Extract the [X, Y] coordinate from the center of the cell holding the provided text.  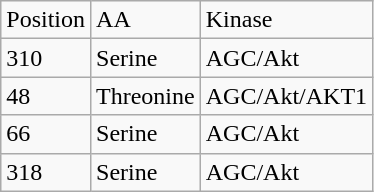
Kinase [286, 20]
66 [46, 134]
Position [46, 20]
AGC/Akt/AKT1 [286, 96]
Threonine [146, 96]
310 [46, 58]
48 [46, 96]
AA [146, 20]
318 [46, 172]
